Pinpoint the cell where the given text exists, returning its (X, Y) midpoint coordinate. 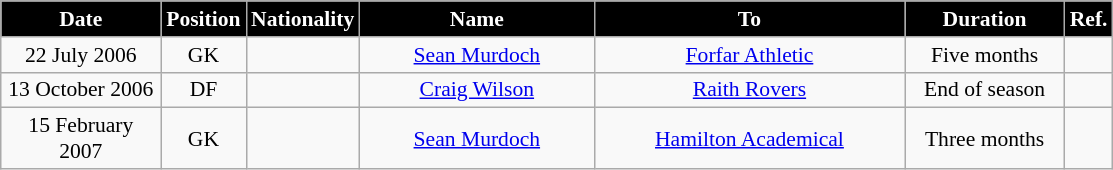
DF (204, 90)
Nationality (302, 19)
Craig Wilson (476, 90)
End of season (985, 90)
Duration (985, 19)
22 July 2006 (81, 55)
Forfar Athletic (749, 55)
15 February 2007 (81, 138)
Ref. (1089, 19)
To (749, 19)
Position (204, 19)
Hamilton Academical (749, 138)
Date (81, 19)
13 October 2006 (81, 90)
Raith Rovers (749, 90)
Name (476, 19)
Five months (985, 55)
Three months (985, 138)
